Scan for the cell matching the given text and deliver its (x, y) coordinate at center. 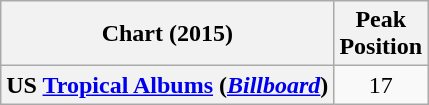
US Tropical Albums (Billboard) (168, 85)
Peak Position (381, 34)
Chart (2015) (168, 34)
17 (381, 85)
